Search for the cell housing the specified text and yield its [x, y] center coordinate. 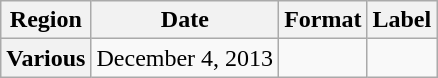
Various [46, 58]
December 4, 2013 [185, 58]
Date [185, 20]
Region [46, 20]
Label [402, 20]
Format [323, 20]
